Scan for the cell matching the given text and deliver its (X, Y) coordinate at center. 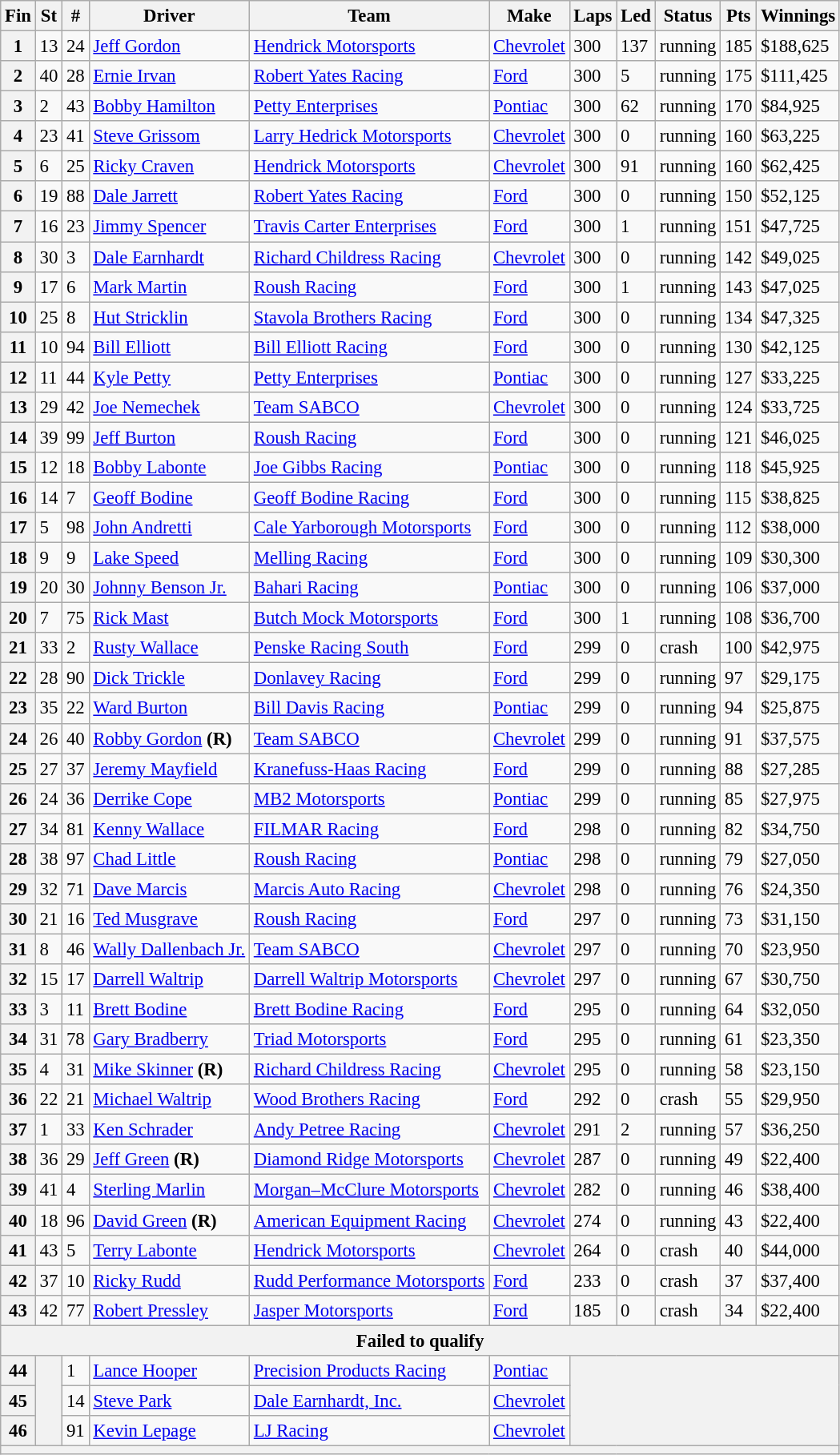
$47,725 (798, 227)
Status (687, 16)
$30,750 (798, 979)
Ernie Irvan (169, 76)
Lance Hooper (169, 1371)
78 (75, 1039)
Rusty Wallace (169, 648)
81 (75, 829)
$44,000 (798, 1250)
Darrell Waltrip (169, 979)
Hut Stricklin (169, 317)
$188,625 (798, 46)
Jeff Gordon (169, 46)
Brett Bodine Racing (368, 1010)
$47,325 (798, 317)
Robert Pressley (169, 1310)
143 (738, 287)
287 (593, 1160)
$29,950 (798, 1099)
Dale Earnhardt (169, 257)
$27,050 (798, 859)
David Green (R) (169, 1220)
Steve Park (169, 1401)
45 (18, 1401)
62 (636, 107)
Michael Waltrip (169, 1099)
Morgan–McClure Motorsports (368, 1190)
134 (738, 317)
Bobby Hamilton (169, 107)
$47,025 (798, 287)
$42,975 (798, 648)
Make (529, 16)
109 (738, 558)
$32,050 (798, 1010)
274 (593, 1220)
$62,425 (798, 167)
151 (738, 227)
$29,175 (798, 678)
76 (738, 889)
Dave Marcis (169, 889)
Geoff Bodine (169, 497)
130 (738, 347)
$52,125 (798, 196)
$23,150 (798, 1070)
Johnny Benson Jr. (169, 588)
Fin (18, 16)
85 (738, 798)
115 (738, 497)
127 (738, 377)
291 (593, 1130)
96 (75, 1220)
$38,400 (798, 1190)
Ward Burton (169, 709)
$38,000 (798, 528)
Ted Musgrave (169, 919)
LJ Racing (368, 1431)
Kranefuss-Haas Racing (368, 769)
Gary Bradberry (169, 1039)
$37,575 (798, 738)
Steve Grissom (169, 136)
67 (738, 979)
Wally Dallenbach Jr. (169, 949)
112 (738, 528)
$49,025 (798, 257)
Triad Motorsports (368, 1039)
150 (738, 196)
Driver (169, 16)
$84,925 (798, 107)
Jimmy Spencer (169, 227)
$33,225 (798, 377)
Dick Trickle (169, 678)
90 (75, 678)
Dale Jarrett (169, 196)
$31,150 (798, 919)
Kenny Wallace (169, 829)
$111,425 (798, 76)
Jasper Motorsports (368, 1310)
75 (75, 618)
100 (738, 648)
Joe Gibbs Racing (368, 468)
Marcis Auto Racing (368, 889)
Precision Products Racing (368, 1371)
118 (738, 468)
$36,700 (798, 618)
Led (636, 16)
233 (593, 1280)
Failed to qualify (420, 1340)
Ricky Craven (169, 167)
Donlavey Racing (368, 678)
282 (593, 1190)
$37,000 (798, 588)
292 (593, 1099)
61 (738, 1039)
$46,025 (798, 437)
Kyle Petty (169, 377)
49 (738, 1160)
$33,725 (798, 408)
Ricky Rudd (169, 1280)
$45,925 (798, 468)
Darrell Waltrip Motorsports (368, 979)
$23,350 (798, 1039)
137 (636, 46)
106 (738, 588)
$36,250 (798, 1130)
Winnings (798, 16)
Kevin Lepage (169, 1431)
98 (75, 528)
Wood Brothers Racing (368, 1099)
Bahari Racing (368, 588)
$24,350 (798, 889)
Mark Martin (169, 287)
Geoff Bodine Racing (368, 497)
55 (738, 1099)
$30,300 (798, 558)
142 (738, 257)
Travis Carter Enterprises (368, 227)
121 (738, 437)
Ken Schrader (169, 1130)
Laps (593, 16)
Brett Bodine (169, 1010)
79 (738, 859)
$27,285 (798, 769)
John Andretti (169, 528)
Dale Earnhardt, Inc. (368, 1401)
Joe Nemechek (169, 408)
Larry Hedrick Motorsports (368, 136)
73 (738, 919)
Jeff Green (R) (169, 1160)
70 (738, 949)
Cale Yarborough Motorsports (368, 528)
Chad Little (169, 859)
Jeremy Mayfield (169, 769)
Bill Davis Racing (368, 709)
264 (593, 1250)
Terry Labonte (169, 1250)
Jeff Burton (169, 437)
108 (738, 618)
124 (738, 408)
77 (75, 1310)
$25,875 (798, 709)
Mike Skinner (R) (169, 1070)
Sterling Marlin (169, 1190)
$42,125 (798, 347)
Stavola Brothers Racing (368, 317)
82 (738, 829)
$27,975 (798, 798)
Rudd Performance Motorsports (368, 1280)
# (75, 16)
Pts (738, 16)
64 (738, 1010)
$63,225 (798, 136)
Bill Elliott (169, 347)
170 (738, 107)
Andy Petree Racing (368, 1130)
Lake Speed (169, 558)
Penske Racing South (368, 648)
Derrike Cope (169, 798)
175 (738, 76)
57 (738, 1130)
99 (75, 437)
58 (738, 1070)
St (48, 16)
71 (75, 889)
FILMAR Racing (368, 829)
MB2 Motorsports (368, 798)
$38,825 (798, 497)
Diamond Ridge Motorsports (368, 1160)
Robby Gordon (R) (169, 738)
Melling Racing (368, 558)
Team (368, 16)
Rick Mast (169, 618)
$34,750 (798, 829)
$37,400 (798, 1280)
American Equipment Racing (368, 1220)
$23,950 (798, 949)
Bill Elliott Racing (368, 347)
Butch Mock Motorsports (368, 618)
Bobby Labonte (169, 468)
